Detect which cell encompasses the target text, then output its [x, y] center coordinate. 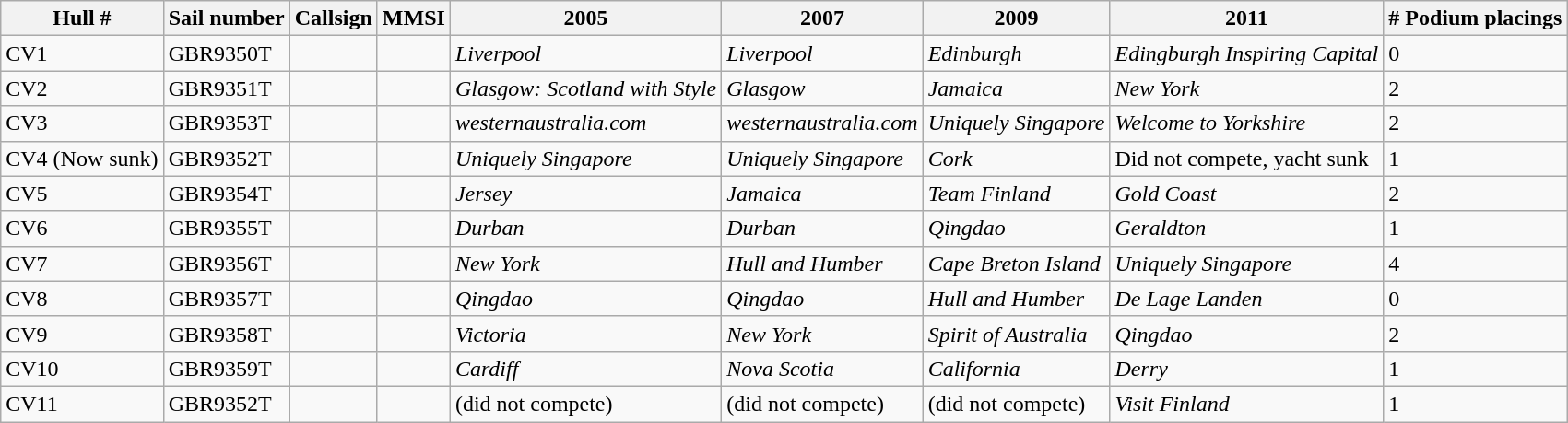
MMSI [413, 18]
Did not compete, yacht sunk [1246, 159]
CV9 [82, 334]
GBR9354T [227, 194]
Visit Finland [1246, 404]
4 [1475, 264]
CV6 [82, 229]
CV5 [82, 194]
Sail number [227, 18]
CV8 [82, 299]
Cardiff [585, 369]
Welcome to Yorkshire [1246, 123]
GBR9355T [227, 229]
GBR9359T [227, 369]
# Podium placings [1475, 18]
Jersey [585, 194]
2005 [585, 18]
CV10 [82, 369]
GBR9353T [227, 123]
De Lage Landen [1246, 299]
CV4 (Now sunk) [82, 159]
Nova Scotia [822, 369]
Derry [1246, 369]
Glasgow: Scotland with Style [585, 88]
Cape Breton Island [1016, 264]
GBR9356T [227, 264]
CV1 [82, 53]
2007 [822, 18]
California [1016, 369]
GBR9351T [227, 88]
CV3 [82, 123]
GBR9350T [227, 53]
Geraldton [1246, 229]
Edingburgh Inspiring Capital [1246, 53]
Edinburgh [1016, 53]
Callsign [334, 18]
CV2 [82, 88]
Gold Coast [1246, 194]
CV11 [82, 404]
2011 [1246, 18]
Glasgow [822, 88]
GBR9357T [227, 299]
2009 [1016, 18]
Spirit of Australia [1016, 334]
GBR9358T [227, 334]
CV7 [82, 264]
Cork [1016, 159]
Hull # [82, 18]
Team Finland [1016, 194]
Victoria [585, 334]
